From the cell containing the given text, extract its center point as (X, Y) coordinate. 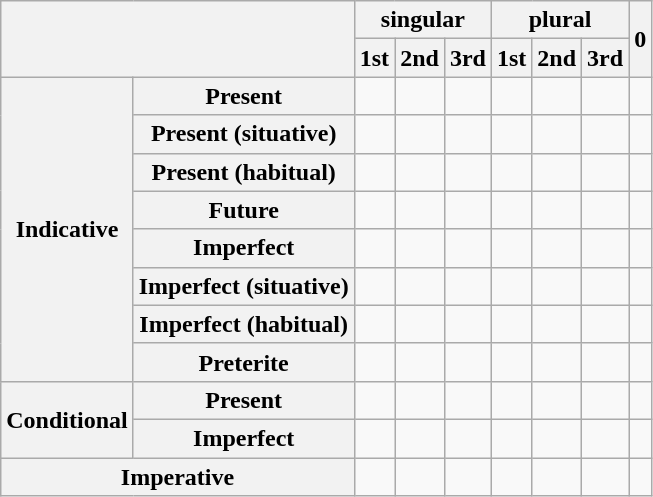
0 (640, 39)
Imperfect (situative) (244, 286)
Future (244, 210)
Imperative (178, 477)
singular (422, 20)
Preterite (244, 362)
Present (habitual) (244, 172)
Present (situative) (244, 134)
Imperfect (habitual) (244, 324)
plural (560, 20)
Conditional (67, 419)
Indicative (67, 229)
